Determine the [x, y] coordinate at the center of the cell enclosing the given text.  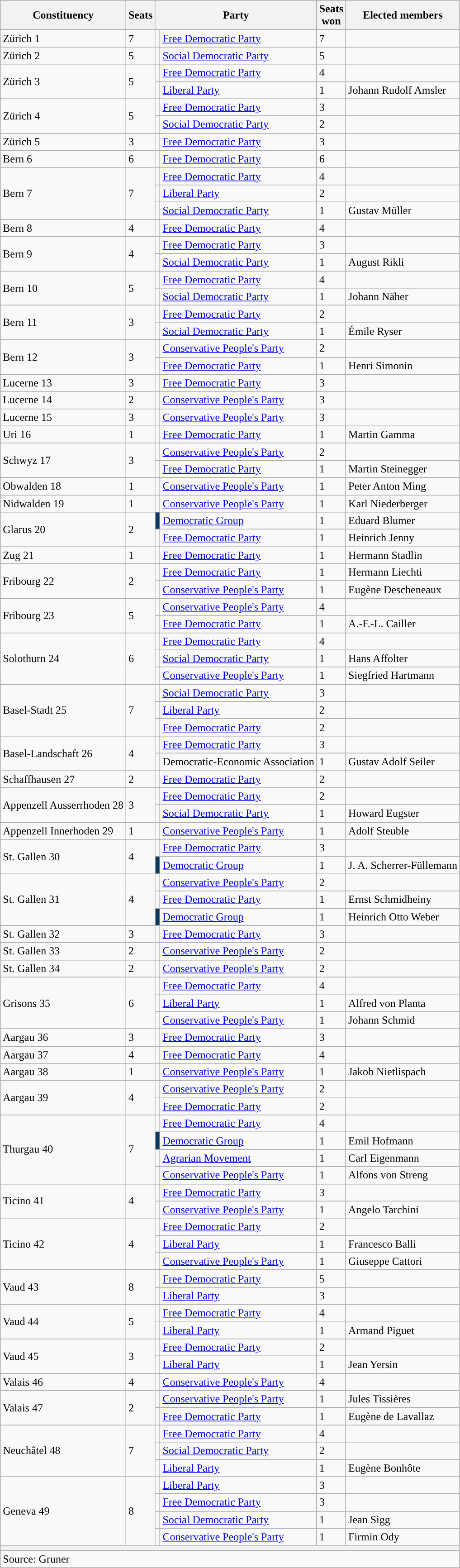
August Rikli [403, 262]
Armand Piguet [403, 1330]
Bern 6 [63, 159]
Zürich 4 [63, 116]
Aargau 39 [63, 1098]
Carl Eigenmann [403, 1158]
Lucerne 14 [63, 400]
Eduard Blumer [403, 521]
Lucerne 13 [63, 383]
Zürich 3 [63, 81]
Bern 12 [63, 357]
Firmin Ody [403, 1537]
Jean Yersin [403, 1365]
Bern 7 [63, 193]
Valais 47 [63, 1408]
Glarus 20 [63, 529]
Jules Tissières [403, 1399]
St. Gallen 30 [63, 857]
Aargau 38 [63, 1072]
Johann Rudolf Amsler [403, 90]
Agrarian Movement [238, 1158]
Martin Steinegger [403, 469]
Vaud 44 [63, 1321]
Howard Eugster [403, 814]
Seatswon [331, 15]
Appenzell Ausserrhoden 28 [63, 805]
Peter Anton Ming [403, 486]
Hermann Liechti [403, 572]
Basel-Landschaft 26 [63, 753]
Francesco Balli [403, 1244]
Martin Gamma [403, 434]
Siegfried Hartmann [403, 676]
Ticino 42 [63, 1244]
Karl Niederberger [403, 504]
Eugène Descheneaux [403, 590]
Alfred von Planta [403, 1003]
Angelo Tarchini [403, 1210]
Appenzell Innerhoden 29 [63, 831]
Nidwalden 19 [63, 504]
Heinrich Otto Weber [403, 917]
Hermann Stadlin [403, 555]
Basel-Stadt 25 [63, 710]
Adolf Steuble [403, 831]
Zürich 1 [63, 38]
Vaud 43 [63, 1287]
Source: Gruner [230, 1559]
Eugène de Lavallaz [403, 1416]
Émile Ryser [403, 331]
Bern 10 [63, 288]
Thurgau 40 [63, 1149]
Eugène Bonhôte [403, 1468]
Solothurn 24 [63, 658]
Uri 16 [63, 434]
St. Gallen 32 [63, 934]
J. A. Scherrer-Füllemann [403, 865]
Henri Simonin [403, 366]
Schaffhausen 27 [63, 779]
Fribourg 22 [63, 581]
A.-F.-L. Cailler [403, 624]
Bern 9 [63, 254]
Jakob Nietlispach [403, 1072]
Vaud 45 [63, 1356]
Gustav Adolf Seiler [403, 762]
Jean Sigg [403, 1520]
Ticino 41 [63, 1201]
Alfons von Streng [403, 1175]
Zürich 2 [63, 56]
Geneva 49 [63, 1511]
Seats [140, 15]
Party [236, 15]
Giuseppe Cattori [403, 1261]
Bern 8 [63, 228]
Neuchâtel 48 [63, 1451]
Gustav Müller [403, 210]
St. Gallen 34 [63, 968]
Bern 11 [63, 323]
Zug 21 [63, 555]
Constituency [63, 15]
Aargau 37 [63, 1055]
Ernst Schmidheiny [403, 900]
Hans Affolter [403, 658]
Aargau 36 [63, 1037]
Schwyz 17 [63, 460]
St. Gallen 31 [63, 900]
Johann Schmid [403, 1020]
Lucerne 15 [63, 417]
Obwalden 18 [63, 486]
St. Gallen 33 [63, 951]
Democratic-Economic Association [238, 762]
Grisons 35 [63, 1003]
Fribourg 23 [63, 615]
Elected members [403, 15]
Zürich 5 [63, 142]
Johann Näher [403, 297]
Valais 46 [63, 1382]
Emil Hofmann [403, 1141]
Heinrich Jenny [403, 538]
